Pinpoint the cell where the given text exists, returning its [x, y] midpoint coordinate. 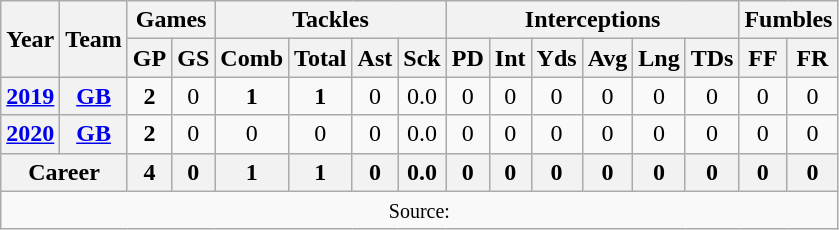
GS [194, 58]
Career [64, 172]
Comb [252, 58]
Avg [608, 58]
Interceptions [592, 20]
Yds [556, 58]
PD [468, 58]
Sck [422, 58]
2020 [30, 134]
FF [763, 58]
2019 [30, 96]
Team [94, 39]
4 [149, 172]
Ast [375, 58]
Games [170, 20]
Int [510, 58]
FR [812, 58]
Source: [420, 210]
Year [30, 39]
GP [149, 58]
Fumbles [788, 20]
Lng [659, 58]
Tackles [330, 20]
TDs [712, 58]
Total [321, 58]
